Locate the cell with the specified text and output its [X, Y] center coordinate. 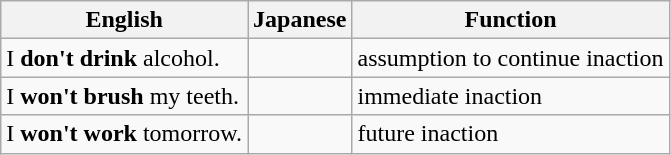
I won't brush my teeth. [124, 96]
I won't work tomorrow. [124, 134]
I don't drink alcohol. [124, 58]
Function [510, 20]
future inaction [510, 134]
Japanese [300, 20]
English [124, 20]
immediate inaction [510, 96]
assumption to continue inaction [510, 58]
